Determine the (X, Y) coordinate at the center of the cell enclosing the given text.  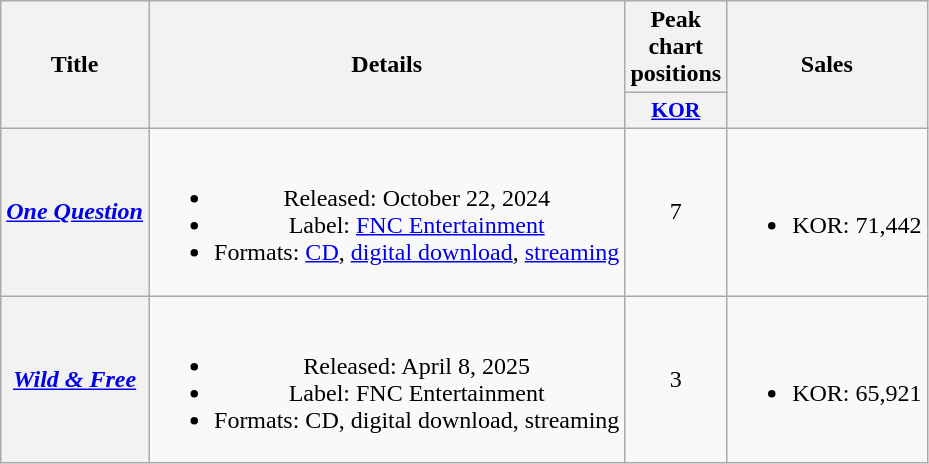
3 (676, 380)
KOR (676, 111)
Title (75, 65)
Peak chart positions (676, 47)
KOR: 71,442 (827, 212)
Sales (827, 65)
KOR: 65,921 (827, 380)
Released: October 22, 2024Label: FNC EntertainmentFormats: CD, digital download, streaming (386, 212)
Details (386, 65)
Wild & Free (75, 380)
Released: April 8, 2025Label: FNC EntertainmentFormats: CD, digital download, streaming (386, 380)
7 (676, 212)
One Question (75, 212)
